Determine the [X, Y] coordinate at the center of the cell enclosing the given text.  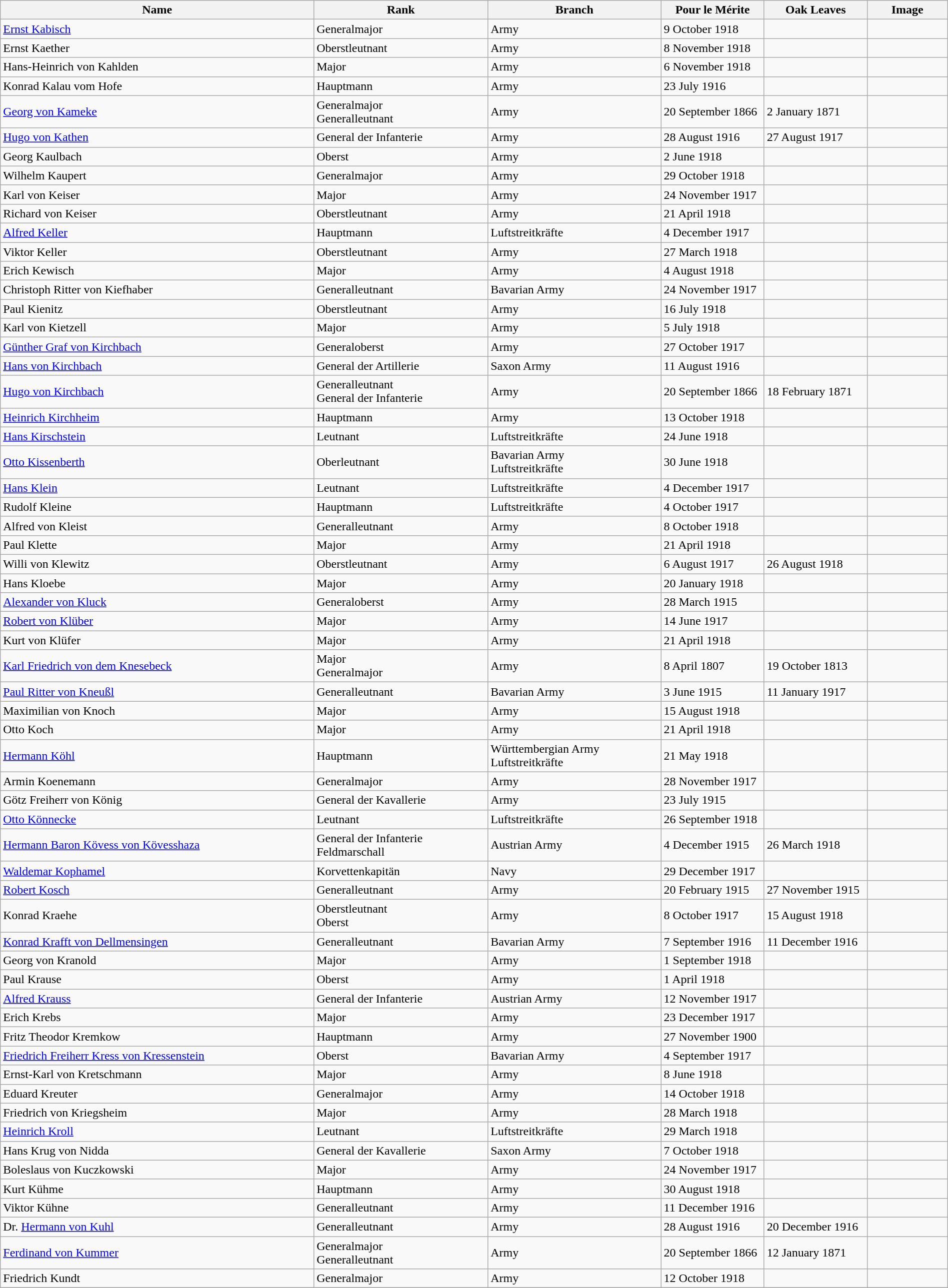
7 September 1916 [712, 941]
Rank [401, 10]
Viktor Keller [157, 251]
14 October 1918 [712, 1094]
27 October 1917 [712, 347]
Götz Freiherr von König [157, 800]
16 July 1918 [712, 309]
Fritz Theodor Kremkow [157, 1037]
Karl Friedrich von dem Knesebeck [157, 666]
Württembergian ArmyLuftstreitkräfte [574, 756]
7 October 1918 [712, 1151]
Otto Kissenberth [157, 462]
Viktor Kühne [157, 1208]
Karl von Keiser [157, 194]
Ferdinand von Kummer [157, 1253]
4 December 1915 [712, 845]
Robert Kosch [157, 890]
28 November 1917 [712, 781]
Heinrich Kirchheim [157, 417]
Ernst Kaether [157, 48]
Image [907, 10]
Christoph Ritter von Kiefhaber [157, 290]
Georg von Kameke [157, 112]
Hugo von Kirchbach [157, 392]
Hans Krug von Nidda [157, 1151]
Konrad Kalau vom Hofe [157, 86]
Alfred Krauss [157, 999]
Heinrich Kroll [157, 1132]
8 October 1917 [712, 916]
3 June 1915 [712, 692]
Oak Leaves [815, 10]
Kurt von Klüfer [157, 640]
Erich Krebs [157, 1018]
Kurt Kühme [157, 1189]
Hans Kirschstein [157, 436]
26 September 1918 [712, 819]
27 March 1918 [712, 251]
General der InfanterieFeldmarschall [401, 845]
12 January 1871 [815, 1253]
Rudolf Kleine [157, 507]
4 August 1918 [712, 271]
Dr. Hermann von Kuhl [157, 1227]
Name [157, 10]
2 June 1918 [712, 156]
Alfred von Kleist [157, 526]
12 October 1918 [712, 1279]
20 January 1918 [712, 583]
20 February 1915 [712, 890]
5 July 1918 [712, 328]
Otto Könnecke [157, 819]
Hermann Köhl [157, 756]
Boleslaus von Kuczkowski [157, 1170]
Alexander von Kluck [157, 602]
2 January 1871 [815, 112]
23 July 1915 [712, 800]
Richard von Keiser [157, 213]
Alfred Keller [157, 232]
28 March 1918 [712, 1113]
Erich Kewisch [157, 271]
MajorGeneralmajor [401, 666]
Konrad Krafft von Dellmensingen [157, 941]
Branch [574, 10]
23 December 1917 [712, 1018]
26 August 1918 [815, 564]
Ernst Kabisch [157, 29]
Waldemar Kophamel [157, 871]
Karl von Kietzell [157, 328]
19 October 1813 [815, 666]
30 June 1918 [712, 462]
Georg von Kranold [157, 961]
11 August 1916 [712, 366]
30 August 1918 [712, 1189]
12 November 1917 [712, 999]
1 September 1918 [712, 961]
Otto Koch [157, 730]
Hans-Heinrich von Kahlden [157, 67]
Wilhelm Kaupert [157, 175]
Maximilian von Knoch [157, 711]
8 October 1918 [712, 526]
8 June 1918 [712, 1075]
Hans von Kirchbach [157, 366]
Paul Ritter von Kneußl [157, 692]
Günther Graf von Kirchbach [157, 347]
Bavarian ArmyLuftstreitkräfte [574, 462]
Friedrich Freiherr Kress von Kressenstein [157, 1056]
Friedrich Kundt [157, 1279]
4 October 1917 [712, 507]
18 February 1871 [815, 392]
14 June 1917 [712, 621]
23 July 1916 [712, 86]
Konrad Kraehe [157, 916]
28 March 1915 [712, 602]
General der Artillerie [401, 366]
27 November 1915 [815, 890]
29 March 1918 [712, 1132]
26 March 1918 [815, 845]
Hans Kloebe [157, 583]
Robert von Klüber [157, 621]
Paul Krause [157, 980]
27 November 1900 [712, 1037]
Paul Klette [157, 545]
Pour le Mérite [712, 10]
Navy [574, 871]
Willi von Klewitz [157, 564]
Paul Kienitz [157, 309]
13 October 1918 [712, 417]
27 August 1917 [815, 137]
OberstleutnantOberst [401, 916]
Eduard Kreuter [157, 1094]
1 April 1918 [712, 980]
11 January 1917 [815, 692]
8 November 1918 [712, 48]
Georg Kaulbach [157, 156]
Hans Klein [157, 488]
GeneralleutnantGeneral der Infanterie [401, 392]
Ernst-Karl von Kretschmann [157, 1075]
Friedrich von Kriegsheim [157, 1113]
Hugo von Kathen [157, 137]
4 September 1917 [712, 1056]
24 June 1918 [712, 436]
29 October 1918 [712, 175]
21 May 1918 [712, 756]
9 October 1918 [712, 29]
6 August 1917 [712, 564]
29 December 1917 [712, 871]
Armin Koenemann [157, 781]
6 November 1918 [712, 67]
8 April 1807 [712, 666]
20 December 1916 [815, 1227]
Korvettenkapitän [401, 871]
Hermann Baron Kövess von Kövesshaza [157, 845]
Oberleutnant [401, 462]
